Provide the [X, Y] coordinate of the cell's center where the given text is located.  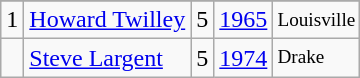
1 [12, 20]
Drake [316, 58]
Louisville [316, 20]
Steve Largent [108, 58]
1974 [244, 58]
1965 [244, 20]
Howard Twilley [108, 20]
